Capture the cell that displays the provided text and extract its [x, y] central coordinate. 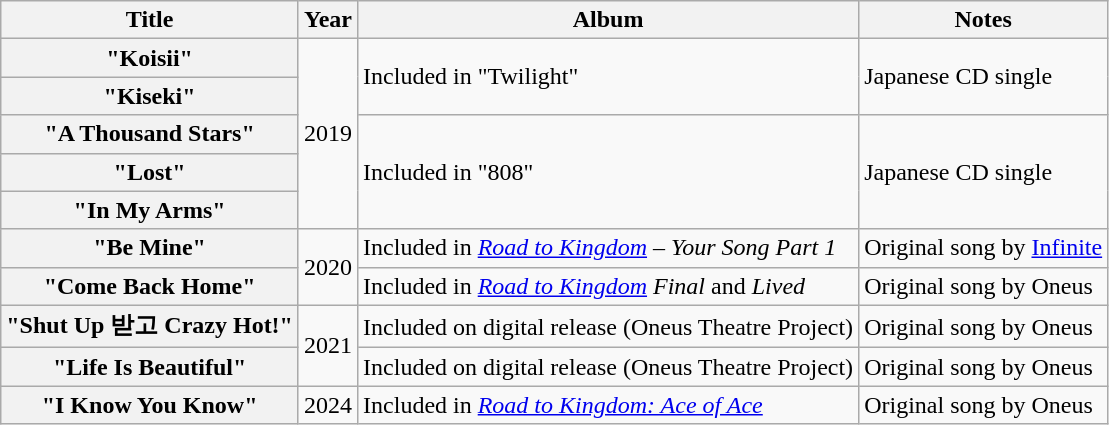
Year [328, 20]
"Shut Up 받고 Crazy Hot!" [150, 326]
2021 [328, 346]
Title [150, 20]
Original song by Infinite [984, 248]
"Kiseki" [150, 96]
Album [608, 20]
"Koisii" [150, 58]
2019 [328, 134]
"Be Mine" [150, 248]
2024 [328, 405]
Included in "Twilight" [608, 77]
Included in "808" [608, 172]
"Come Back Home" [150, 286]
Included in Road to Kingdom: Ace of Ace [608, 405]
2020 [328, 267]
Included in Road to Kingdom – Your Song Part 1 [608, 248]
"Lost" [150, 172]
"Life Is Beautiful" [150, 367]
"In My Arms" [150, 210]
"I Know You Know" [150, 405]
Notes [984, 20]
Included in Road to Kingdom Final and Lived [608, 286]
"A Thousand Stars" [150, 134]
